Determine the [X, Y] coordinate at the center of the cell enclosing the given text.  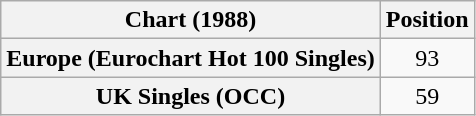
Chart (1988) [191, 20]
UK Singles (OCC) [191, 96]
93 [427, 58]
Europe (Eurochart Hot 100 Singles) [191, 58]
Position [427, 20]
59 [427, 96]
